Find where the given text appears and provide that cell's center as (x, y) coordinate. 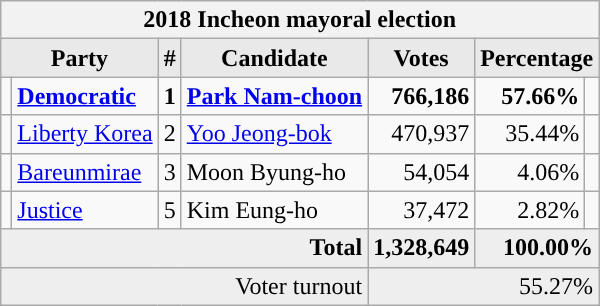
470,937 (422, 134)
Votes (422, 58)
54,054 (422, 172)
3 (170, 172)
Bareunmirae (85, 172)
4.06% (530, 172)
766,186 (422, 96)
Yoo Jeong-bok (274, 134)
Candidate (274, 58)
2 (170, 134)
37,472 (422, 210)
Justice (85, 210)
100.00% (537, 248)
Total (184, 248)
Democratic (85, 96)
Kim Eung-ho (274, 210)
Liberty Korea (85, 134)
1 (170, 96)
35.44% (530, 134)
55.27% (484, 286)
# (170, 58)
Park Nam-choon (274, 96)
57.66% (530, 96)
Moon Byung-ho (274, 172)
Party (80, 58)
2.82% (530, 210)
1,328,649 (422, 248)
Voter turnout (184, 286)
5 (170, 210)
2018 Incheon mayoral election (300, 20)
Percentage (537, 58)
